Capture the cell that displays the provided text and extract its (x, y) central coordinate. 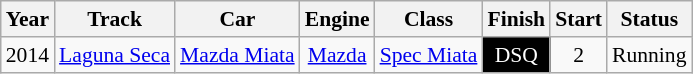
Track (114, 19)
Mazda (338, 55)
DSQ (516, 55)
Finish (516, 19)
Running (649, 55)
Engine (338, 19)
Spec Miata (429, 55)
Year (28, 19)
Laguna Seca (114, 55)
Mazda Miata (238, 55)
Status (649, 19)
Car (238, 19)
Start (578, 19)
Class (429, 19)
2 (578, 55)
2014 (28, 55)
